Return (X, Y) of the center of cell containing provided text 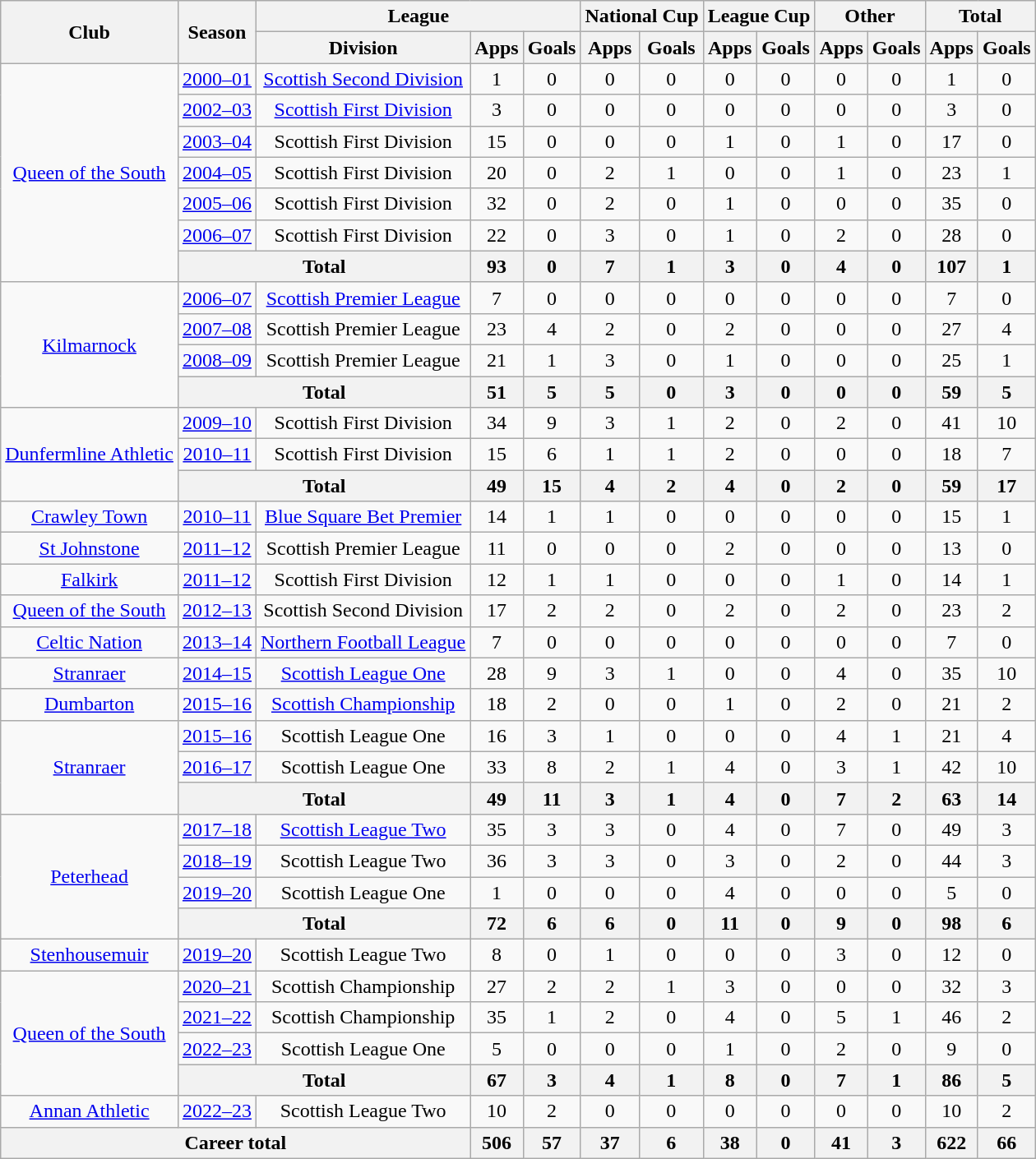
Season (217, 32)
2009–10 (217, 423)
2020–21 (217, 986)
Division (363, 48)
66 (1006, 1143)
Falkirk (90, 579)
622 (951, 1143)
22 (497, 235)
72 (497, 924)
33 (497, 767)
League Cup (759, 16)
Peterhead (90, 876)
National Cup (641, 16)
2013–14 (217, 642)
Career total (235, 1143)
Stenhousemuir (90, 955)
93 (497, 266)
2018–19 (217, 861)
Crawley Town (90, 517)
46 (951, 1018)
34 (497, 423)
Other (870, 16)
20 (497, 173)
16 (497, 736)
Celtic Nation (90, 642)
2012–13 (217, 611)
2000–01 (217, 79)
57 (552, 1143)
506 (497, 1143)
25 (951, 360)
51 (497, 392)
2021–22 (217, 1018)
2014–15 (217, 673)
2016–17 (217, 767)
2004–05 (217, 173)
67 (497, 1080)
2008–09 (217, 360)
107 (951, 266)
St Johnstone (90, 548)
13 (951, 548)
2007–08 (217, 329)
37 (610, 1143)
Club (90, 32)
42 (951, 767)
2003–04 (217, 141)
2002–03 (217, 110)
Annan Athletic (90, 1111)
Kilmarnock (90, 344)
98 (951, 924)
44 (951, 861)
2005–06 (217, 204)
38 (730, 1143)
2017–18 (217, 829)
Dumbarton (90, 704)
63 (951, 798)
Dunfermline Athletic (90, 455)
Northern Football League (363, 642)
86 (951, 1080)
36 (497, 861)
League (418, 16)
Blue Square Bet Premier (363, 517)
